Return [X, Y] of the center of cell containing provided text 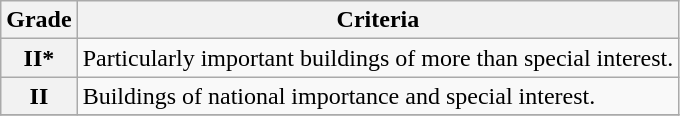
Grade [39, 20]
II* [39, 58]
Buildings of national importance and special interest. [378, 96]
Particularly important buildings of more than special interest. [378, 58]
II [39, 96]
Criteria [378, 20]
